Detect which cell encompasses the target text, then output its (X, Y) center coordinate. 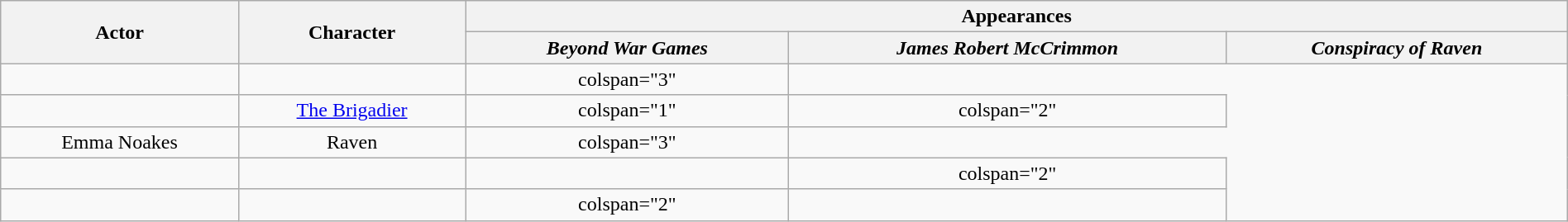
James Robert McCrimmon (1007, 48)
Actor (119, 32)
colspan="1" (627, 111)
Beyond War Games (627, 48)
The Brigadier (352, 111)
Appearances (1016, 17)
Conspiracy of Raven (1398, 48)
Character (352, 32)
Emma Noakes (119, 142)
Raven (352, 142)
